Identify which cell holds the provided text, then report its [x, y] central coordinate. 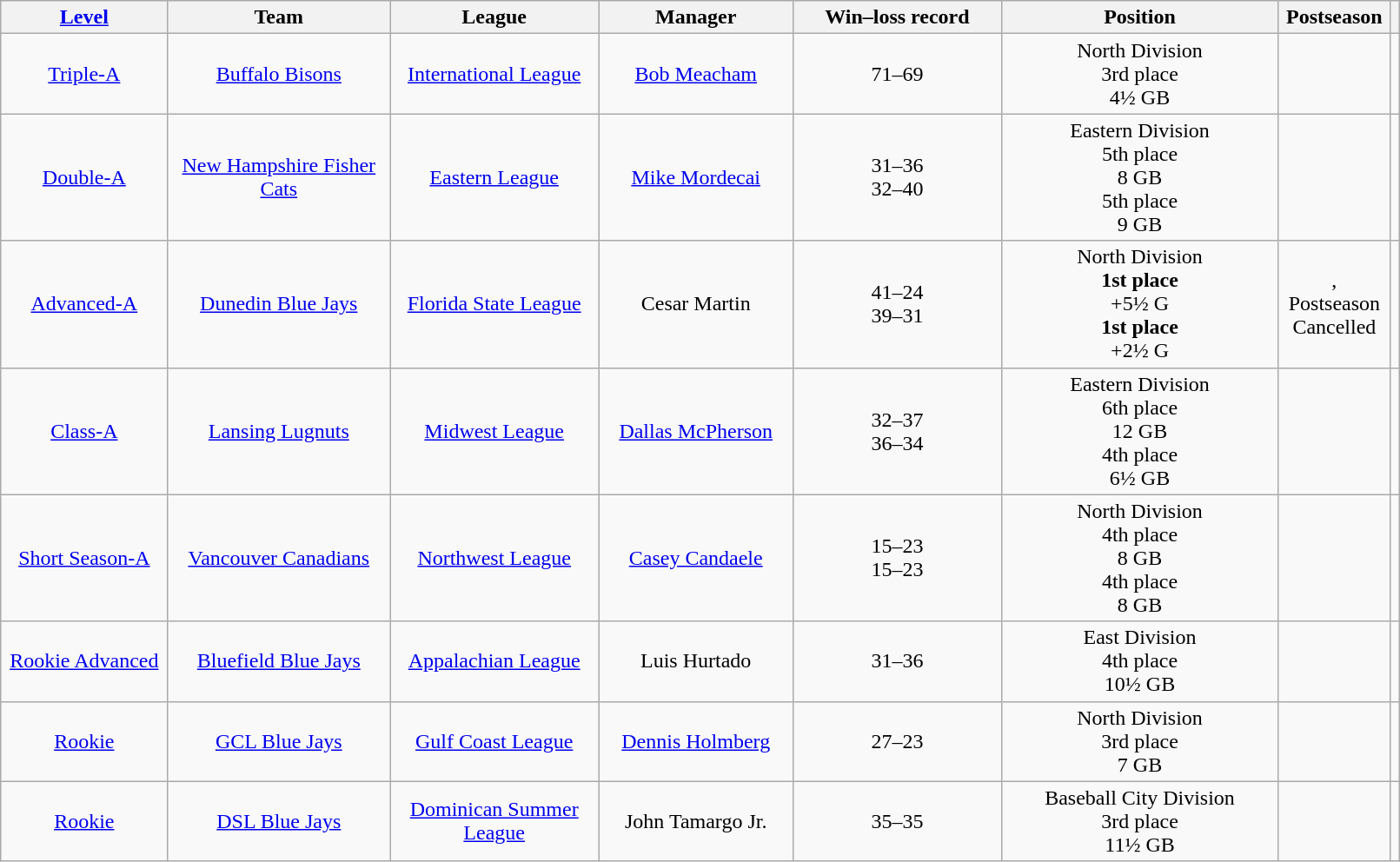
Vancouver Canadians [279, 558]
41–24 39–31 [897, 304]
Gulf Coast League [494, 741]
New Hampshire Fisher Cats [279, 177]
Buffalo Bisons [279, 74]
31–36 32–40 [897, 177]
Manager [696, 17]
,Postseason Cancelled [1335, 304]
Triple-A [84, 74]
Florida State League [494, 304]
Casey Candaele [696, 558]
North Division3rd place4½ GB [1140, 74]
27–23 [897, 741]
Class-A [84, 431]
Cesar Martin [696, 304]
Team [279, 17]
Mike Mordecai [696, 177]
Bluefield Blue Jays [279, 661]
North Division4th place 8 GB4th place 8 GB [1140, 558]
71–69 [897, 74]
DSL Blue Jays [279, 821]
15–23 15–23 [897, 558]
North Division1st place +5½ G1st place +2½ G [1140, 304]
Lansing Lugnuts [279, 431]
Position [1140, 17]
35–35 [897, 821]
Appalachian League [494, 661]
32–37 36–34 [897, 431]
Northwest League [494, 558]
East Division4th place10½ GB [1140, 661]
Dominican Summer League [494, 821]
GCL Blue Jays [279, 741]
Level [84, 17]
Eastern Division5th place 8 GB5th place 9 GB [1140, 177]
31–36 [897, 661]
International League [494, 74]
John Tamargo Jr. [696, 821]
Bob Meacham [696, 74]
Double-A [84, 177]
Eastern Division6th place 12 GB4th place 6½ GB [1140, 431]
Midwest League [494, 431]
Rookie Advanced [84, 661]
Luis Hurtado [696, 661]
Baseball City Division3rd place11½ GB [1140, 821]
Postseason [1335, 17]
Short Season-A [84, 558]
Dallas McPherson [696, 431]
League [494, 17]
Dunedin Blue Jays [279, 304]
Advanced-A [84, 304]
Eastern League [494, 177]
Dennis Holmberg [696, 741]
North Division3rd place7 GB [1140, 741]
Win–loss record [897, 17]
